Detect which cell encompasses the target text, then output its (x, y) center coordinate. 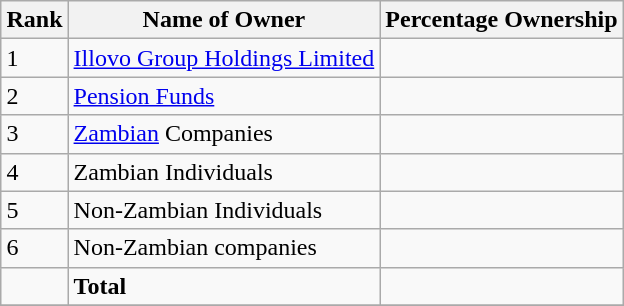
5 (34, 210)
6 (34, 248)
Percentage Ownership (502, 20)
Zambian Companies (224, 134)
1 (34, 58)
Non-Zambian companies (224, 248)
Name of Owner (224, 20)
4 (34, 172)
3 (34, 134)
Non-Zambian Individuals (224, 210)
2 (34, 96)
Illovo Group Holdings Limited (224, 58)
Pension Funds (224, 96)
Total (224, 286)
Rank (34, 20)
Zambian Individuals (224, 172)
